Locate the cell with the specified text and output its (X, Y) center coordinate. 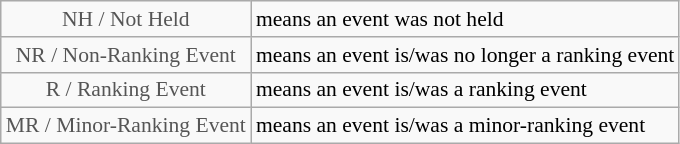
R / Ranking Event (126, 90)
means an event is/was a minor-ranking event (466, 126)
NH / Not Held (126, 19)
means an event is/was no longer a ranking event (466, 55)
means an event was not held (466, 19)
means an event is/was a ranking event (466, 90)
MR / Minor-Ranking Event (126, 126)
NR / Non-Ranking Event (126, 55)
